Provide the [x, y] coordinate of the cell's center where the given text is located.  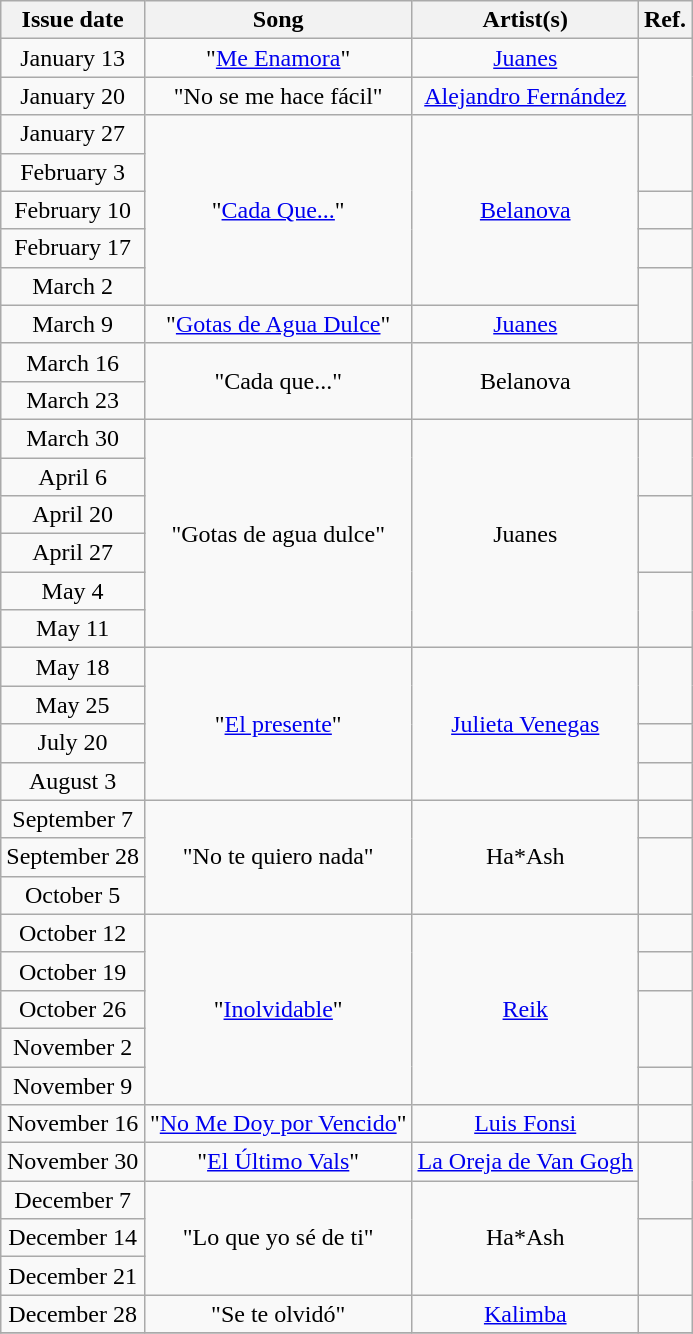
April 20 [73, 515]
"Gotas de Agua Dulce" [278, 324]
January 27 [73, 134]
May 11 [73, 629]
"Inolvidable" [278, 1009]
December 21 [73, 1276]
December 28 [73, 1314]
May 18 [73, 667]
April 6 [73, 477]
November 9 [73, 1085]
May 4 [73, 591]
Ref. [666, 20]
"Se te olvidó" [278, 1314]
"No se me hace fácil" [278, 96]
October 26 [73, 1009]
October 12 [73, 933]
March 2 [73, 286]
"Me Enamora" [278, 58]
January 20 [73, 96]
"No Me Doy por Vencido" [278, 1124]
Julieta Venegas [526, 724]
Kalimba [526, 1314]
October 5 [73, 895]
Alejandro Fernández [526, 96]
November 16 [73, 1124]
"Gotas de agua dulce" [278, 533]
December 7 [73, 1200]
May 25 [73, 705]
March 9 [73, 324]
January 13 [73, 58]
February 3 [73, 172]
March 16 [73, 362]
"Lo que yo sé de ti" [278, 1238]
November 30 [73, 1162]
August 3 [73, 781]
March 30 [73, 438]
September 28 [73, 857]
Issue date [73, 20]
March 23 [73, 400]
July 20 [73, 743]
"No te quiero nada" [278, 857]
La Oreja de Van Gogh [526, 1162]
April 27 [73, 553]
February 10 [73, 210]
September 7 [73, 819]
"El Último Vals" [278, 1162]
Artist(s) [526, 20]
February 17 [73, 248]
Song [278, 20]
November 2 [73, 1047]
October 19 [73, 971]
Reik [526, 1009]
December 14 [73, 1238]
"Cada que..." [278, 381]
"El presente" [278, 724]
"Cada Que..." [278, 210]
Luis Fonsi [526, 1124]
